Scan for the cell matching the given text and deliver its [x, y] coordinate at center. 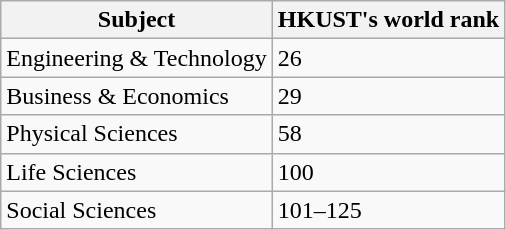
100 [388, 172]
26 [388, 58]
Subject [137, 20]
HKUST's world rank [388, 20]
Social Sciences [137, 210]
Business & Economics [137, 96]
29 [388, 96]
Physical Sciences [137, 134]
Engineering & Technology [137, 58]
58 [388, 134]
Life Sciences [137, 172]
101–125 [388, 210]
